Scan for the cell matching the given text and deliver its (X, Y) coordinate at center. 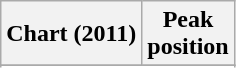
Peakposition (188, 34)
Chart (2011) (72, 34)
